Capture the cell that displays the provided text and extract its (x, y) central coordinate. 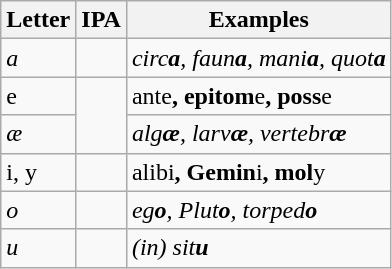
o (38, 210)
algæ, larvæ, vertebræ (258, 134)
IPA (102, 20)
alibi, Gemini, moly (258, 172)
ante, epitome, posse (258, 96)
a (38, 58)
u (38, 248)
Examples (258, 20)
i, y (38, 172)
Letter (38, 20)
e (38, 96)
æ (38, 134)
ego, Pluto, torpedo (258, 210)
circa, fauna, mania, quota (258, 58)
(in) situ (258, 248)
